Output the [x, y] coordinate of the center of the cell containing the given text.  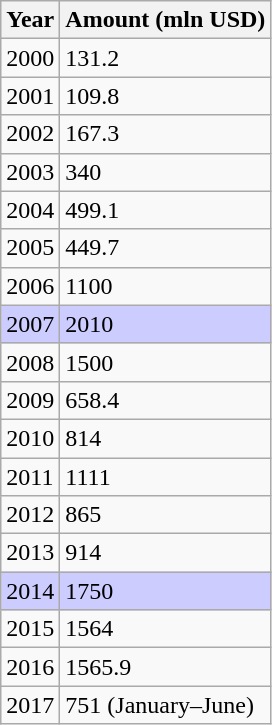
499.1 [166, 210]
2009 [30, 400]
1565.9 [166, 667]
340 [166, 172]
2013 [30, 553]
2008 [30, 362]
2017 [30, 705]
2000 [30, 58]
2007 [30, 324]
865 [166, 515]
1500 [166, 362]
449.7 [166, 248]
2003 [30, 172]
814 [166, 438]
109.8 [166, 96]
2005 [30, 248]
2002 [30, 134]
658.4 [166, 400]
2004 [30, 210]
2014 [30, 591]
1564 [166, 629]
Amount (mln USD) [166, 20]
2006 [30, 286]
2001 [30, 96]
2016 [30, 667]
1111 [166, 477]
1100 [166, 286]
914 [166, 553]
2015 [30, 629]
751 (January–June) [166, 705]
Year [30, 20]
2012 [30, 515]
167.3 [166, 134]
131.2 [166, 58]
2011 [30, 477]
1750 [166, 591]
